Locate the cell with the specified text and output its [x, y] center coordinate. 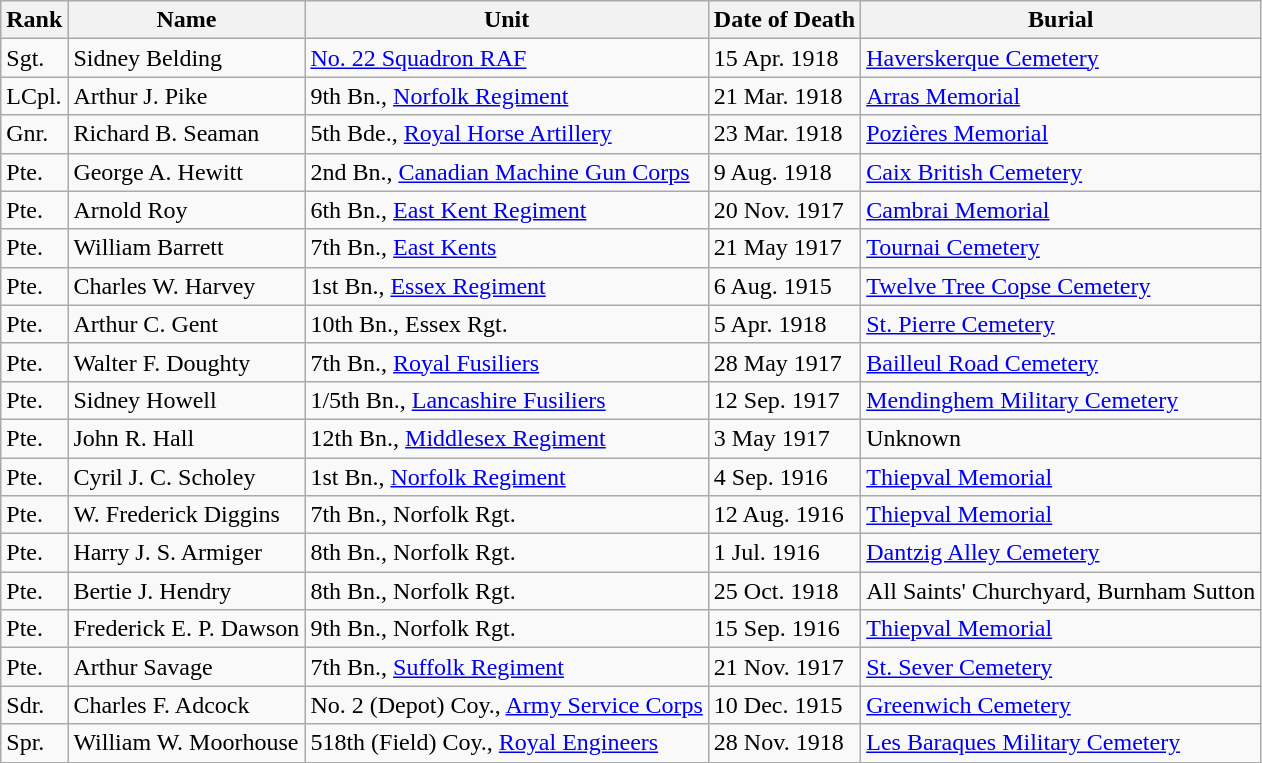
Twelve Tree Copse Cemetery [1061, 286]
George A. Hewitt [186, 172]
1st Bn., Norfolk Regiment [506, 477]
Arras Memorial [1061, 96]
Arnold Roy [186, 210]
Greenwich Cemetery [1061, 705]
6th Bn., East Kent Regiment [506, 210]
All Saints' Churchyard, Burnham Sutton [1061, 591]
28 May 1917 [784, 362]
5th Bde., Royal Horse Artillery [506, 134]
12th Bn., Middlesex Regiment [506, 438]
Walter F. Doughty [186, 362]
15 Apr. 1918 [784, 58]
Les Baraques Military Cemetery [1061, 743]
Mendinghem Military Cemetery [1061, 400]
Cambrai Memorial [1061, 210]
William Barrett [186, 248]
Charles W. Harvey [186, 286]
Spr. [34, 743]
6 Aug. 1915 [784, 286]
2nd Bn., Canadian Machine Gun Corps [506, 172]
7th Bn., East Kents [506, 248]
St. Pierre Cemetery [1061, 324]
4 Sep. 1916 [784, 477]
Haverskerque Cemetery [1061, 58]
5 Apr. 1918 [784, 324]
Sidney Belding [186, 58]
21 Mar. 1918 [784, 96]
Name [186, 20]
No. 22 Squadron RAF [506, 58]
518th (Field) Coy., Royal Engineers [506, 743]
Arthur C. Gent [186, 324]
Sdr. [34, 705]
John R. Hall [186, 438]
Pozières Memorial [1061, 134]
12 Aug. 1916 [784, 515]
7th Bn., Royal Fusiliers [506, 362]
Dantzig Alley Cemetery [1061, 553]
9th Bn., Norfolk Regiment [506, 96]
21 May 1917 [784, 248]
Sgt. [34, 58]
Tournai Cemetery [1061, 248]
20 Nov. 1917 [784, 210]
21 Nov. 1917 [784, 667]
7th Bn., Suffolk Regiment [506, 667]
Richard B. Seaman [186, 134]
Arthur J. Pike [186, 96]
23 Mar. 1918 [784, 134]
St. Sever Cemetery [1061, 667]
Burial [1061, 20]
William W. Moorhouse [186, 743]
15 Sep. 1916 [784, 629]
Arthur Savage [186, 667]
Harry J. S. Armiger [186, 553]
LCpl. [34, 96]
7th Bn., Norfolk Rgt. [506, 515]
25 Oct. 1918 [784, 591]
Bertie J. Hendry [186, 591]
Rank [34, 20]
28 Nov. 1918 [784, 743]
No. 2 (Depot) Coy., Army Service Corps [506, 705]
Caix British Cemetery [1061, 172]
Bailleul Road Cemetery [1061, 362]
Gnr. [34, 134]
10 Dec. 1915 [784, 705]
Frederick E. P. Dawson [186, 629]
1st Bn., Essex Regiment [506, 286]
10th Bn., Essex Rgt. [506, 324]
W. Frederick Diggins [186, 515]
3 May 1917 [784, 438]
Cyril J. C. Scholey [186, 477]
Date of Death [784, 20]
1 Jul. 1916 [784, 553]
Unit [506, 20]
9 Aug. 1918 [784, 172]
1/5th Bn., Lancashire Fusiliers [506, 400]
Charles F. Adcock [186, 705]
Sidney Howell [186, 400]
Unknown [1061, 438]
9th Bn., Norfolk Rgt. [506, 629]
12 Sep. 1917 [784, 400]
